Search for the cell housing the specified text and yield its (x, y) center coordinate. 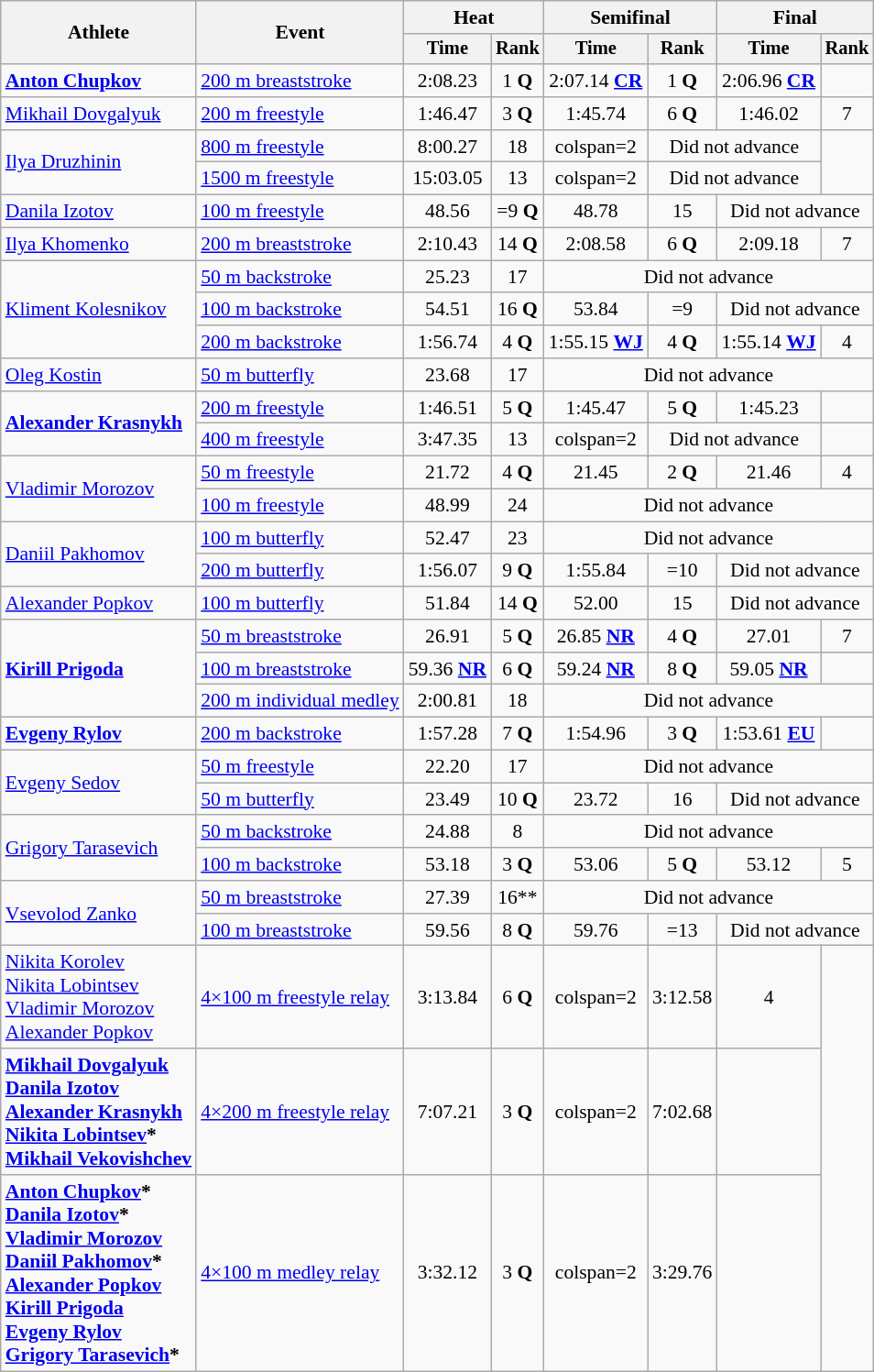
3:13.84 (447, 997)
1:55.15 WJ (595, 342)
Mikhail DovgalyukDanila IzotovAlexander KrasnykhNikita Lobintsev*Mikhail Vekovishchev (99, 1112)
400 m freestyle (300, 440)
7 Q (518, 734)
27.01 (768, 636)
59.24 NR (595, 669)
25.23 (447, 277)
53.06 (595, 864)
=13 (682, 930)
Vsevolod Zanko (99, 913)
52.47 (447, 538)
Kliment Kolesnikov (99, 310)
Athlete (99, 33)
Danila Izotov (99, 212)
8 (518, 832)
26.85 NR (595, 636)
4×100 m medley relay (300, 1273)
2:10.43 (447, 245)
7:07.21 (447, 1112)
48.78 (595, 212)
23.72 (595, 799)
53.18 (447, 864)
Nikita KorolevNikita LobintsevVladimir MorozovAlexander Popkov (99, 997)
200 m butterfly (300, 571)
23 (518, 538)
8:00.27 (447, 147)
Final (795, 17)
Alexander Krasnykh (99, 423)
4×200 m freestyle relay (300, 1112)
Grigory Tarasevich (99, 849)
1:45.47 (595, 408)
48.99 (447, 506)
59.36 NR (447, 669)
Evgeny Rylov (99, 734)
53.12 (768, 864)
23.49 (447, 799)
27.39 (447, 897)
200 m individual medley (300, 701)
Ilya Druzhinin (99, 163)
3:12.58 (682, 997)
1:54.96 (595, 734)
800 m freestyle (300, 147)
21.46 (768, 473)
2:08.23 (447, 81)
Evgeny Sedov (99, 783)
21.45 (595, 473)
1:53.61 EU (768, 734)
24 (518, 506)
15:03.05 (447, 179)
Event (300, 33)
48.56 (447, 212)
59.76 (595, 930)
23.68 (447, 375)
21.72 (447, 473)
54.51 (447, 310)
Heat (475, 17)
52.00 (595, 603)
Alexander Popkov (99, 603)
16** (518, 897)
3:47.35 (447, 440)
Vladimir Morozov (99, 489)
59.56 (447, 930)
10 Q (518, 799)
53.84 (595, 310)
5 (847, 864)
16 Q (518, 310)
22.20 (447, 767)
16 (682, 799)
9 Q (518, 571)
4×100 m freestyle relay (300, 997)
51.84 (447, 603)
Anton Chupkov*Danila Izotov*Vladimir MorozovDaniil Pakhomov*Alexander PopkovKirill PrigodaEvgeny RylovGrigory Tarasevich* (99, 1273)
26.91 (447, 636)
3:29.76 (682, 1273)
Oleg Kostin (99, 375)
1:55.14 WJ (768, 342)
2:00.81 (447, 701)
3:32.12 (447, 1273)
=9 (682, 310)
2 Q (682, 473)
Semifinal (630, 17)
2:06.96 CR (768, 81)
59.05 NR (768, 669)
2:09.18 (768, 245)
2:07.14 CR (595, 81)
1:55.84 (595, 571)
7:02.68 (682, 1112)
2:08.58 (595, 245)
1:45.74 (595, 114)
1500 m freestyle (300, 179)
=9 Q (518, 212)
1:46.47 (447, 114)
1:56.74 (447, 342)
=10 (682, 571)
Anton Chupkov (99, 81)
1:57.28 (447, 734)
Ilya Khomenko (99, 245)
24.88 (447, 832)
Mikhail Dovgalyuk (99, 114)
1:46.51 (447, 408)
1:45.23 (768, 408)
Daniil Pakhomov (99, 554)
1:46.02 (768, 114)
Kirill Prigoda (99, 669)
1:56.07 (447, 571)
